Provide the [X, Y] coordinate of the cell's center where the given text is located.  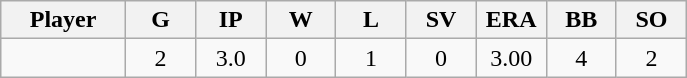
1 [371, 58]
BB [581, 20]
SV [441, 20]
ERA [511, 20]
L [371, 20]
3.00 [511, 58]
SO [651, 20]
IP [231, 20]
Player [64, 20]
4 [581, 58]
G [160, 20]
W [301, 20]
3.0 [231, 58]
